Provide the [X, Y] coordinate of the cell's center where the given text is located.  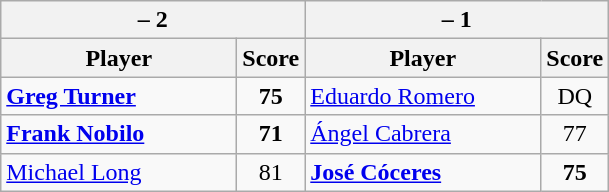
81 [271, 172]
Eduardo Romero [423, 96]
Frank Nobilo [119, 134]
77 [575, 134]
– 2 [153, 20]
Greg Turner [119, 96]
71 [271, 134]
Michael Long [119, 172]
José Cóceres [423, 172]
DQ [575, 96]
– 1 [457, 20]
Ángel Cabrera [423, 134]
